Output the [x, y] coordinate of the center of the cell containing the given text.  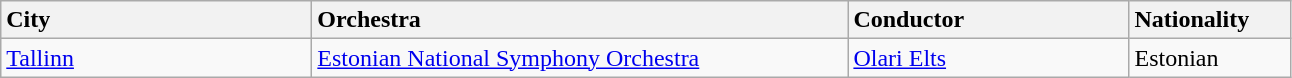
Estonian National Symphony Orchestra [580, 58]
Estonian [1210, 58]
Nationality [1210, 20]
Tallinn [156, 58]
City [156, 20]
Orchestra [580, 20]
Conductor [988, 20]
Olari Elts [988, 58]
